Return the (X, Y) coordinate for the center point of the cell that contains the specified text.  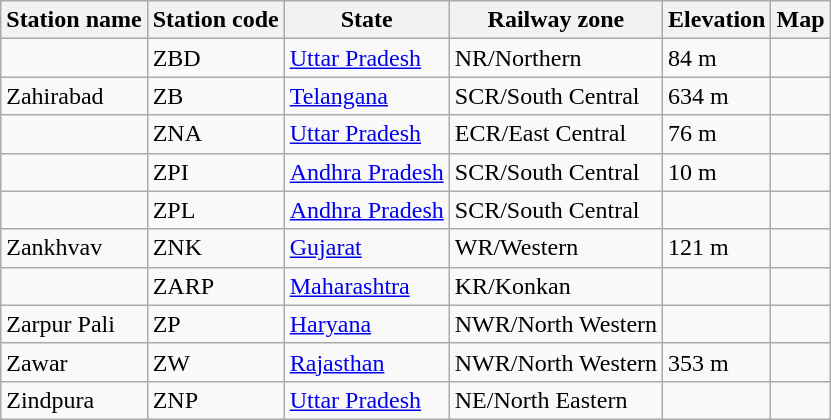
Map (800, 20)
634 m (717, 96)
10 m (717, 172)
ECR/East Central (556, 134)
Gujarat (366, 248)
Zahirabad (74, 96)
ZNK (216, 248)
76 m (717, 134)
ZP (216, 324)
Zankhvav (74, 248)
NE/North Eastern (556, 400)
KR/Konkan (556, 286)
Railway zone (556, 20)
WR/Western (556, 248)
Station name (74, 20)
Zindpura (74, 400)
ZNA (216, 134)
ZBD (216, 58)
Station code (216, 20)
ZARP (216, 286)
Haryana (366, 324)
84 m (717, 58)
Zarpur Pali (74, 324)
NR/Northern (556, 58)
ZW (216, 362)
ZPL (216, 210)
ZPI (216, 172)
State (366, 20)
Rajasthan (366, 362)
Elevation (717, 20)
Zawar (74, 362)
353 m (717, 362)
ZNP (216, 400)
Telangana (366, 96)
121 m (717, 248)
Maharashtra (366, 286)
ZB (216, 96)
